For the text-containing cell, return its midpoint in (X, Y) coordinate format. 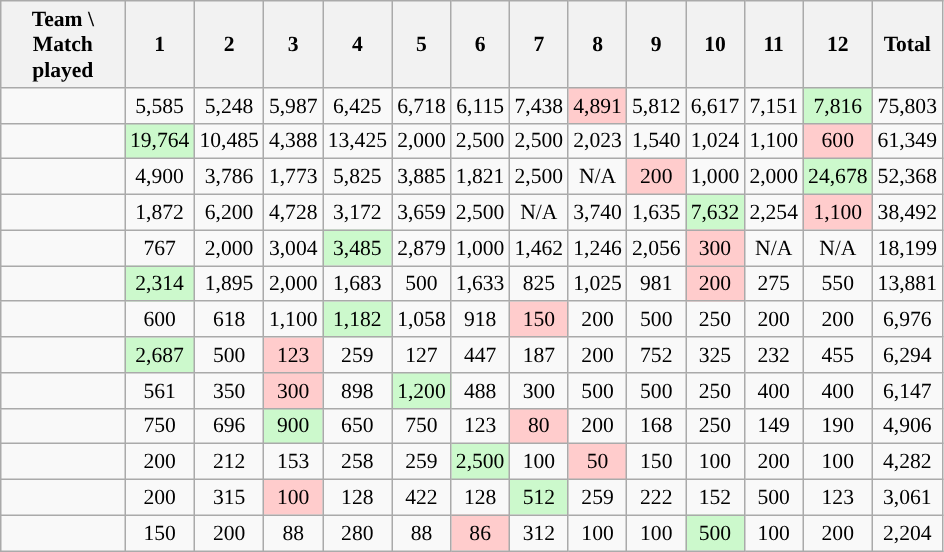
2,879 (422, 248)
1,246 (598, 248)
6,976 (908, 320)
6,425 (358, 106)
4,282 (908, 462)
550 (838, 284)
11 (774, 44)
900 (294, 426)
152 (716, 498)
1,821 (480, 177)
80 (538, 426)
3 (294, 44)
981 (656, 284)
7 (538, 44)
5,248 (228, 106)
2,204 (908, 533)
75,803 (908, 106)
1,540 (656, 141)
6,147 (908, 391)
7,632 (716, 213)
153 (294, 462)
10 (716, 44)
6,200 (228, 213)
6,294 (908, 355)
6 (480, 44)
12 (838, 44)
7,816 (838, 106)
2,056 (656, 248)
187 (538, 355)
4 (358, 44)
19,764 (160, 141)
9 (656, 44)
5 (422, 44)
3,485 (358, 248)
5,585 (160, 106)
1,872 (160, 213)
1,182 (358, 320)
1,773 (294, 177)
61,349 (908, 141)
Team \ Match played (63, 44)
168 (656, 426)
7,151 (774, 106)
4,900 (160, 177)
350 (228, 391)
3,172 (358, 213)
447 (480, 355)
Total (908, 44)
127 (422, 355)
315 (228, 498)
212 (228, 462)
2 (228, 44)
325 (716, 355)
696 (228, 426)
4,906 (908, 426)
455 (838, 355)
898 (358, 391)
86 (480, 533)
1,633 (480, 284)
275 (774, 284)
8 (598, 44)
2,314 (160, 284)
5,812 (656, 106)
618 (228, 320)
38,492 (908, 213)
422 (422, 498)
149 (774, 426)
222 (656, 498)
190 (838, 426)
18,199 (908, 248)
50 (598, 462)
1,024 (716, 141)
512 (538, 498)
6,115 (480, 106)
6,617 (716, 106)
10,485 (228, 141)
3,061 (908, 498)
5,825 (358, 177)
7,438 (538, 106)
1,025 (598, 284)
1,058 (422, 320)
561 (160, 391)
5,987 (294, 106)
312 (538, 533)
2,254 (774, 213)
3,786 (228, 177)
1 (160, 44)
24,678 (838, 177)
232 (774, 355)
280 (358, 533)
918 (480, 320)
6,718 (422, 106)
52,368 (908, 177)
3,885 (422, 177)
3,740 (598, 213)
4,388 (294, 141)
3,659 (422, 213)
488 (480, 391)
1,200 (422, 391)
825 (538, 284)
650 (358, 426)
1,895 (228, 284)
4,728 (294, 213)
1,683 (358, 284)
4,891 (598, 106)
13,425 (358, 141)
258 (358, 462)
2,687 (160, 355)
752 (656, 355)
2,023 (598, 141)
1,635 (656, 213)
13,881 (908, 284)
1,462 (538, 248)
3,004 (294, 248)
767 (160, 248)
